Return the [X, Y] coordinate for the center point of the cell that contains the specified text.  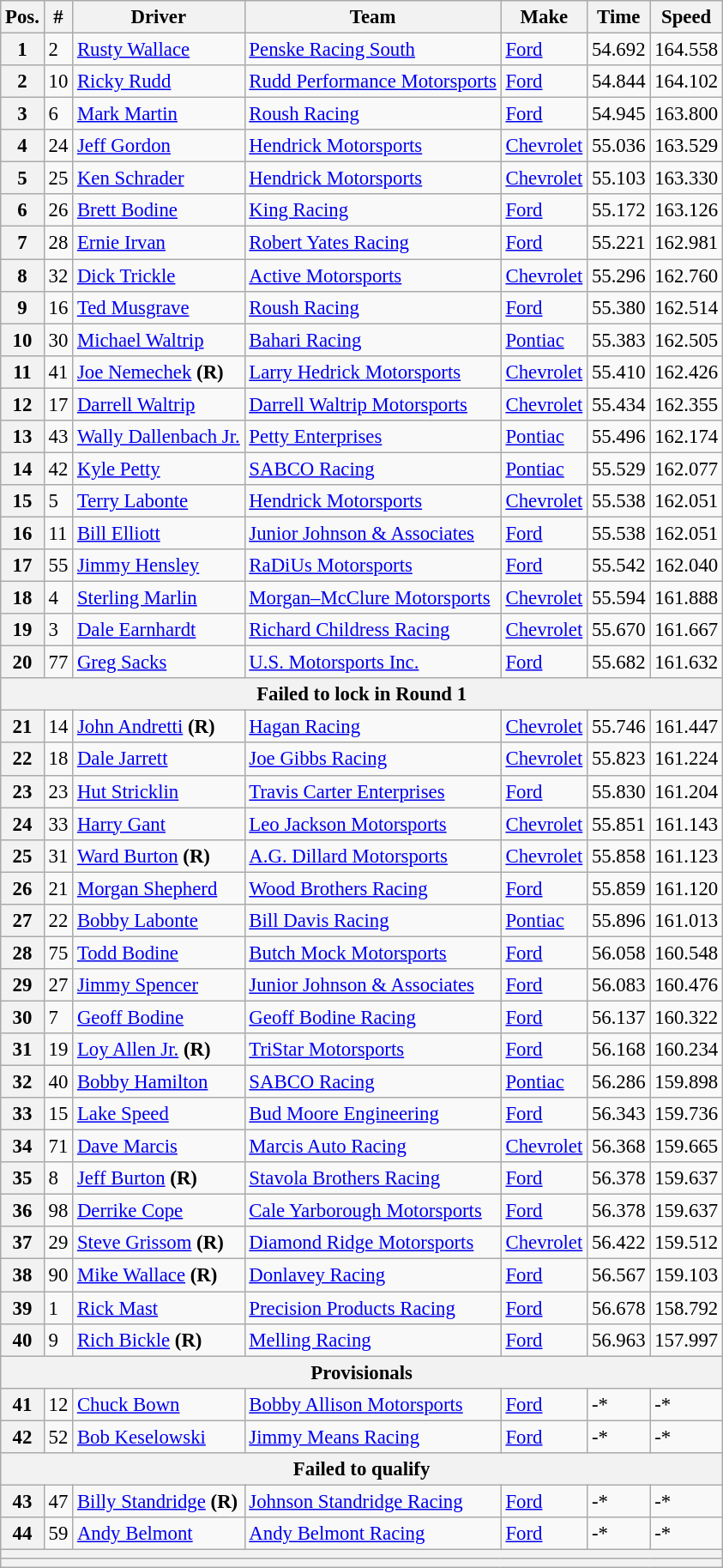
Butch Mock Motorsports [372, 953]
Joe Nemechek (R) [159, 372]
Steve Grissom (R) [159, 1244]
164.558 [686, 50]
Failed to lock in Round 1 [362, 694]
U.S. Motorsports Inc. [372, 663]
Pos. [22, 17]
36 [22, 1211]
47 [58, 1501]
Morgan Shepherd [159, 888]
Richard Childress Racing [372, 630]
55.172 [619, 210]
160.322 [686, 1017]
56.343 [619, 1114]
162.355 [686, 404]
Bud Moore Engineering [372, 1114]
Ricky Rudd [159, 82]
55.859 [619, 888]
55.434 [619, 404]
98 [58, 1211]
Wood Brothers Racing [372, 888]
Jeff Gordon [159, 146]
Team [372, 17]
75 [58, 953]
Time [619, 17]
Geoff Bodine Racing [372, 1017]
54.945 [619, 114]
161.013 [686, 921]
55.036 [619, 146]
Ted Musgrave [159, 307]
John Andretti (R) [159, 727]
Rich Bickle (R) [159, 1340]
Ward Burton (R) [159, 856]
Dave Marcis [159, 1147]
Cale Yarborough Motorsports [372, 1211]
162.981 [686, 243]
161.632 [686, 663]
160.548 [686, 953]
55.296 [619, 275]
56.567 [619, 1275]
Brett Bodine [159, 210]
160.476 [686, 985]
159.512 [686, 1244]
Darrell Waltrip [159, 404]
Jimmy Spencer [159, 985]
Donlavey Racing [372, 1275]
Darrell Waltrip Motorsports [372, 404]
44 [22, 1534]
Rusty Wallace [159, 50]
56.083 [619, 985]
56.137 [619, 1017]
Bob Keselowski [159, 1437]
56.286 [619, 1082]
55.682 [619, 663]
55.103 [619, 179]
King Racing [372, 210]
162.174 [686, 437]
161.224 [686, 760]
Chuck Bown [159, 1404]
55 [58, 566]
54.844 [619, 82]
Geoff Bodine [159, 1017]
Michael Waltrip [159, 340]
39 [22, 1308]
161.667 [686, 630]
Active Motorsports [372, 275]
Lake Speed [159, 1114]
55.851 [619, 824]
160.234 [686, 1050]
56.678 [619, 1308]
Failed to qualify [362, 1469]
Kyle Petty [159, 469]
Jeff Burton (R) [159, 1178]
Morgan–McClure Motorsports [372, 598]
Mike Wallace (R) [159, 1275]
161.120 [686, 888]
37 [22, 1244]
157.997 [686, 1340]
54.692 [619, 50]
Travis Carter Enterprises [372, 791]
Harry Gant [159, 824]
90 [58, 1275]
Greg Sacks [159, 663]
159.103 [686, 1275]
55.529 [619, 469]
Bill Elliott [159, 533]
71 [58, 1147]
Ken Schrader [159, 179]
Bobby Labonte [159, 921]
56.058 [619, 953]
Bahari Racing [372, 340]
Leo Jackson Motorsports [372, 824]
Jimmy Hensley [159, 566]
161.447 [686, 727]
162.514 [686, 307]
Dick Trickle [159, 275]
Ernie Irvan [159, 243]
Dale Earnhardt [159, 630]
Hagan Racing [372, 727]
77 [58, 663]
55.830 [619, 791]
55.594 [619, 598]
55.383 [619, 340]
56.422 [619, 1244]
Melling Racing [372, 1340]
159.665 [686, 1147]
Loy Allen Jr. (R) [159, 1050]
Make [544, 17]
162.426 [686, 372]
55.496 [619, 437]
55.746 [619, 727]
159.898 [686, 1082]
162.077 [686, 469]
Derrike Cope [159, 1211]
56.963 [619, 1340]
Bill Davis Racing [372, 921]
159.736 [686, 1114]
13 [22, 437]
163.529 [686, 146]
164.102 [686, 82]
Rudd Performance Motorsports [372, 82]
Robert Yates Racing [372, 243]
Precision Products Racing [372, 1308]
Joe Gibbs Racing [372, 760]
Jimmy Means Racing [372, 1437]
Mark Martin [159, 114]
59 [58, 1534]
55.410 [619, 372]
Driver [159, 17]
161.123 [686, 856]
161.888 [686, 598]
Speed [686, 17]
55.221 [619, 243]
162.760 [686, 275]
52 [58, 1437]
A.G. Dillard Motorsports [372, 856]
Rick Mast [159, 1308]
Bobby Hamilton [159, 1082]
162.505 [686, 340]
Petty Enterprises [372, 437]
34 [22, 1147]
55.858 [619, 856]
35 [22, 1178]
Provisionals [362, 1372]
56.168 [619, 1050]
55.823 [619, 760]
TriStar Motorsports [372, 1050]
Terry Labonte [159, 501]
Diamond Ridge Motorsports [372, 1244]
20 [22, 663]
158.792 [686, 1308]
Billy Standridge (R) [159, 1501]
38 [22, 1275]
163.800 [686, 114]
163.330 [686, 179]
Andy Belmont Racing [372, 1534]
56.368 [619, 1147]
# [58, 17]
55.896 [619, 921]
161.143 [686, 824]
Todd Bodine [159, 953]
Andy Belmont [159, 1534]
55.670 [619, 630]
Johnson Standridge Racing [372, 1501]
Hut Stricklin [159, 791]
55.542 [619, 566]
55.380 [619, 307]
Wally Dallenbach Jr. [159, 437]
Sterling Marlin [159, 598]
Dale Jarrett [159, 760]
Penske Racing South [372, 50]
RaDiUs Motorsports [372, 566]
163.126 [686, 210]
Larry Hedrick Motorsports [372, 372]
Stavola Brothers Racing [372, 1178]
162.040 [686, 566]
Marcis Auto Racing [372, 1147]
Bobby Allison Motorsports [372, 1404]
161.204 [686, 791]
